Capture the cell that displays the provided text and extract its (x, y) central coordinate. 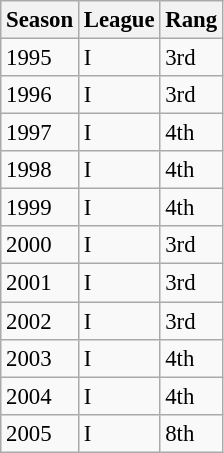
1998 (40, 170)
2005 (40, 433)
1996 (40, 95)
Season (40, 20)
2001 (40, 283)
1995 (40, 58)
2004 (40, 396)
2003 (40, 358)
Rang (192, 20)
League (118, 20)
2002 (40, 321)
2000 (40, 245)
1999 (40, 208)
8th (192, 433)
1997 (40, 133)
